Return [x, y] of the center of cell containing provided text 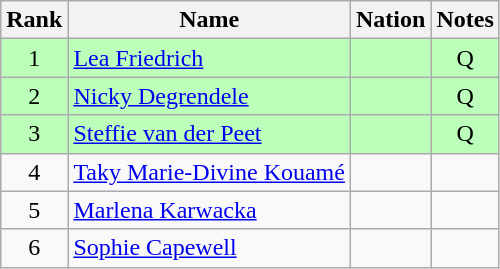
3 [34, 134]
5 [34, 210]
4 [34, 172]
Steffie van der Peet [210, 134]
Taky Marie-Divine Kouamé [210, 172]
Lea Friedrich [210, 58]
Notes [465, 20]
6 [34, 248]
Nicky Degrendele [210, 96]
Rank [34, 20]
2 [34, 96]
1 [34, 58]
Name [210, 20]
Marlena Karwacka [210, 210]
Nation [390, 20]
Sophie Capewell [210, 248]
